For the text-containing cell, return its midpoint in [X, Y] coordinate format. 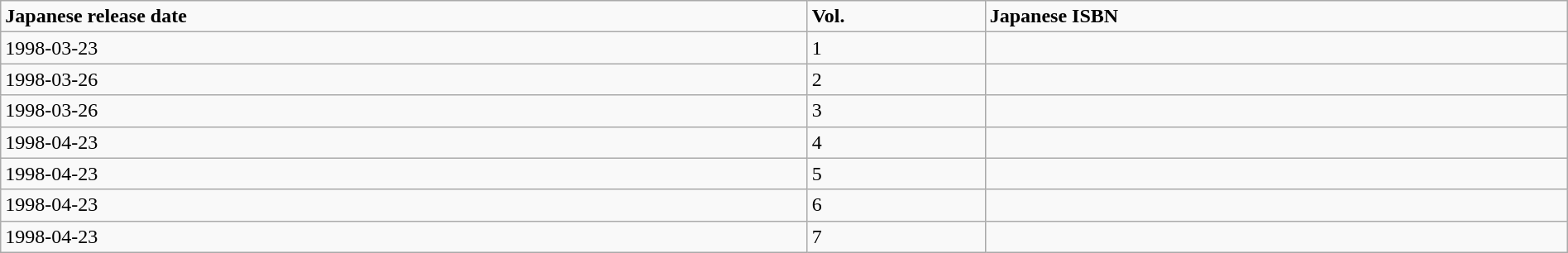
Vol. [896, 17]
5 [896, 174]
1 [896, 48]
1998-03-23 [404, 48]
3 [896, 111]
4 [896, 142]
7 [896, 236]
Japanese release date [404, 17]
2 [896, 79]
Japanese ISBN [1276, 17]
6 [896, 205]
